Return the [X, Y] coordinate for the center point of the cell that contains the specified text.  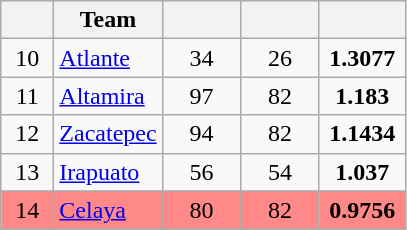
54 [280, 172]
97 [202, 96]
94 [202, 134]
1.037 [362, 172]
Team [108, 20]
1.3077 [362, 58]
1.1434 [362, 134]
14 [28, 210]
12 [28, 134]
0.9756 [362, 210]
11 [28, 96]
Atlante [108, 58]
Zacatepec [108, 134]
34 [202, 58]
26 [280, 58]
80 [202, 210]
10 [28, 58]
56 [202, 172]
Celaya [108, 210]
1.183 [362, 96]
13 [28, 172]
Altamira [108, 96]
Irapuato [108, 172]
